Capture the cell that displays the provided text and extract its [X, Y] central coordinate. 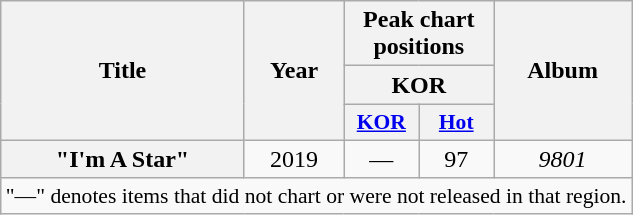
— [382, 159]
"I'm A Star" [123, 159]
Album [563, 70]
Year [294, 70]
Peak chart positions [419, 34]
Hot [456, 122]
9801 [563, 159]
2019 [294, 159]
97 [456, 159]
Title [123, 70]
"—" denotes items that did not chart or were not released in that region. [316, 196]
